Determine the (x, y) coordinate at the center of the cell enclosing the given text.  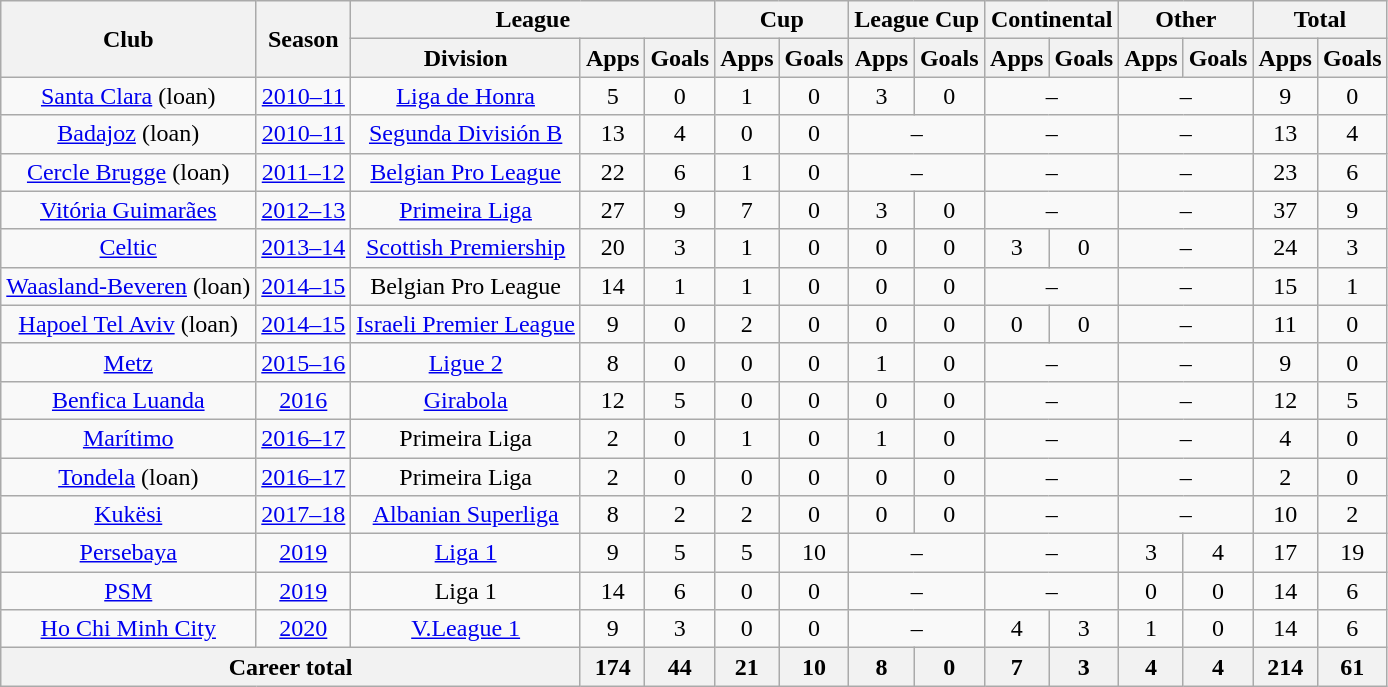
Waasland-Beveren (loan) (128, 286)
Cup (782, 20)
Continental (1052, 20)
Metz (128, 362)
Cercle Brugge (loan) (128, 172)
Segunda División B (466, 134)
20 (612, 248)
2013–14 (304, 248)
Other (1186, 20)
Persebaya (128, 553)
44 (680, 667)
V.League 1 (466, 629)
2015–16 (304, 362)
Season (304, 39)
27 (612, 210)
23 (1285, 172)
Vitória Guimarães (128, 210)
19 (1352, 553)
Scottish Premiership (466, 248)
Club (128, 39)
15 (1285, 286)
Total (1320, 20)
Girabola (466, 400)
Badajoz (loan) (128, 134)
Kukësi (128, 515)
League (533, 20)
Ho Chi Minh City (128, 629)
2011–12 (304, 172)
Liga de Honra (466, 96)
2016 (304, 400)
Hapoel Tel Aviv (loan) (128, 324)
Marítimo (128, 438)
2017–18 (304, 515)
11 (1285, 324)
Division (466, 58)
Ligue 2 (466, 362)
Tondela (loan) (128, 477)
2012–13 (304, 210)
21 (747, 667)
PSM (128, 591)
Celtic (128, 248)
Albanian Superliga (466, 515)
24 (1285, 248)
League Cup (917, 20)
61 (1352, 667)
2020 (304, 629)
22 (612, 172)
Israeli Premier League (466, 324)
37 (1285, 210)
17 (1285, 553)
214 (1285, 667)
Santa Clara (loan) (128, 96)
Career total (291, 667)
Benfica Luanda (128, 400)
174 (612, 667)
